Identify which cell holds the provided text, then report its (X, Y) central coordinate. 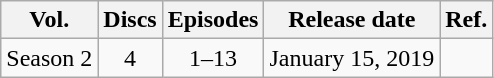
Episodes (213, 20)
Release date (352, 20)
Ref. (466, 20)
4 (130, 58)
Discs (130, 20)
Vol. (50, 20)
Season 2 (50, 58)
January 15, 2019 (352, 58)
1–13 (213, 58)
